Locate the cell with the specified text and output its (x, y) center coordinate. 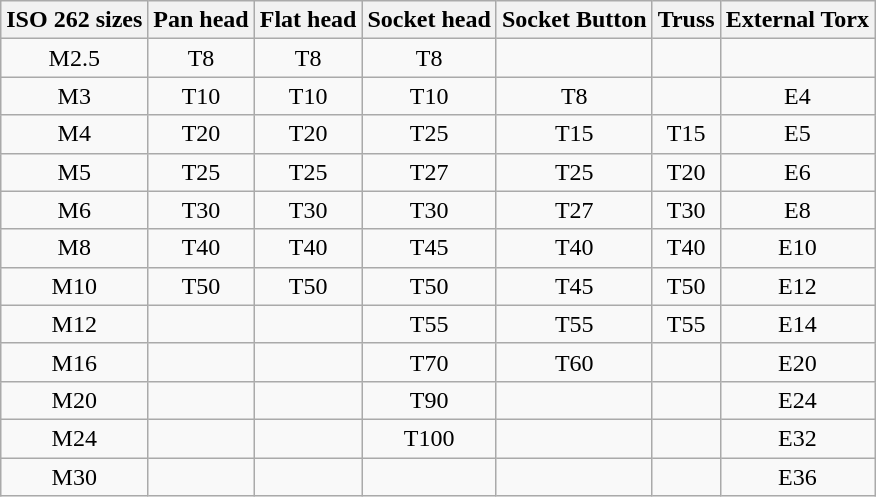
M3 (74, 96)
T60 (574, 362)
M10 (74, 286)
T70 (429, 362)
External Torx (797, 20)
M2.5 (74, 58)
E4 (797, 96)
M12 (74, 324)
E6 (797, 172)
E24 (797, 400)
Socket Button (574, 20)
Truss (686, 20)
ISO 262 sizes (74, 20)
M20 (74, 400)
E8 (797, 210)
Socket head (429, 20)
E20 (797, 362)
M8 (74, 248)
E36 (797, 477)
E32 (797, 438)
Pan head (201, 20)
M24 (74, 438)
T100 (429, 438)
E14 (797, 324)
E12 (797, 286)
T90 (429, 400)
Flat head (308, 20)
M30 (74, 477)
E10 (797, 248)
M6 (74, 210)
M16 (74, 362)
E5 (797, 134)
M4 (74, 134)
M5 (74, 172)
